Pinpoint the cell where the given text exists, returning its [X, Y] midpoint coordinate. 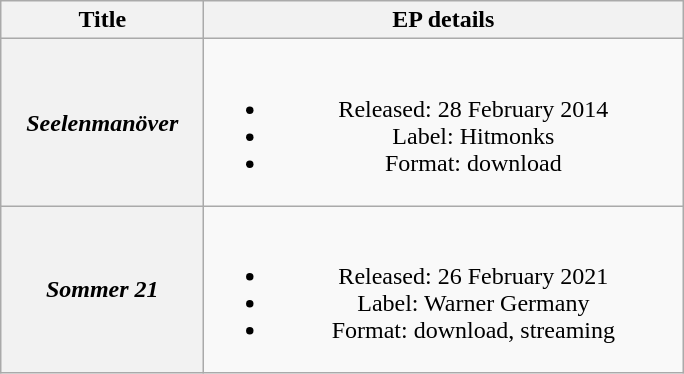
Released: 28 February 2014Label: HitmonksFormat: download [444, 122]
Seelenmanöver [102, 122]
Title [102, 20]
Released: 26 February 2021Label: Warner GermanyFormat: download, streaming [444, 290]
EP details [444, 20]
Sommer 21 [102, 290]
